Output the (x, y) coordinate of the center of the cell containing the given text.  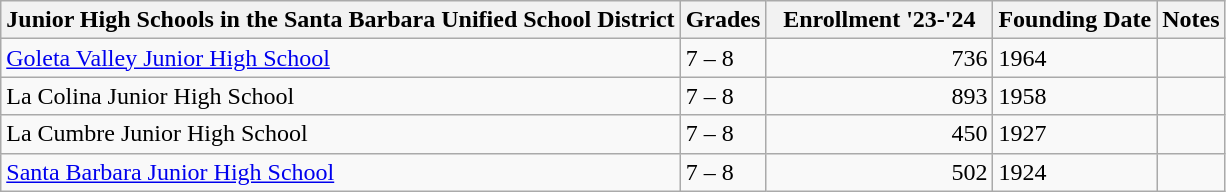
1924 (1075, 172)
502 (880, 172)
Junior High Schools in the Santa Barbara Unified School District (340, 20)
Santa Barbara Junior High School (340, 172)
Grades (723, 20)
Goleta Valley Junior High School (340, 58)
Founding Date (1075, 20)
La Colina Junior High School (340, 96)
La Cumbre Junior High School (340, 134)
1964 (1075, 58)
Notes (1191, 20)
Enrollment '23-'24 (880, 20)
1958 (1075, 96)
1927 (1075, 134)
450 (880, 134)
736 (880, 58)
893 (880, 96)
